Provide the [x, y] coordinate of the cell's center where the given text is located.  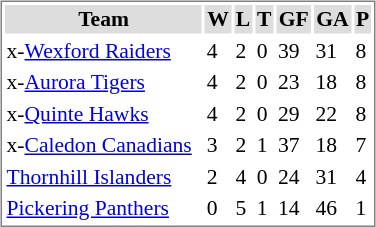
Team [104, 19]
7 [362, 145]
W [218, 19]
GA [332, 19]
x-Caledon Canadians [104, 145]
24 [294, 176]
P [362, 19]
39 [294, 50]
3 [218, 145]
L [243, 19]
GF [294, 19]
Pickering Panthers [104, 208]
x-Quinte Hawks [104, 114]
22 [332, 114]
T [264, 19]
x-Wexford Raiders [104, 50]
x-Aurora Tigers [104, 82]
14 [294, 208]
5 [243, 208]
23 [294, 82]
29 [294, 114]
46 [332, 208]
37 [294, 145]
Thornhill Islanders [104, 176]
